Provide the (x, y) coordinate of the cell's center where the given text is located.  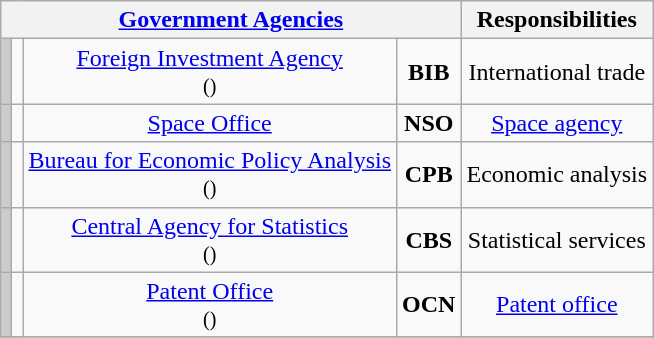
NSO (429, 123)
International trade (557, 72)
CBS (429, 240)
Government Agencies (231, 20)
OCN (429, 304)
Statistical services (557, 240)
Space agency (557, 123)
Bureau for Economic Policy Analysis () (210, 174)
Foreign Investment Agency () (210, 72)
Responsibilities (557, 20)
Patent Office () (210, 304)
Space Office (210, 123)
Central Agency for Statistics () (210, 240)
Economic analysis (557, 174)
Patent office (557, 304)
BIB (429, 72)
CPB (429, 174)
